Capture the cell that displays the provided text and extract its [X, Y] central coordinate. 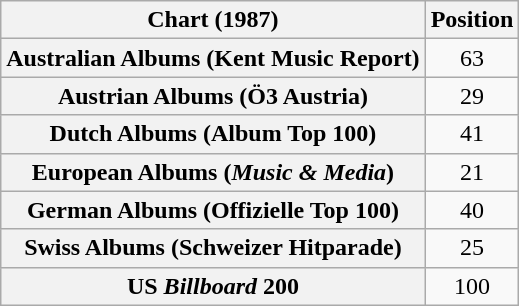
Austrian Albums (Ö3 Austria) [213, 96]
Dutch Albums (Album Top 100) [213, 134]
Swiss Albums (Schweizer Hitparade) [213, 248]
25 [472, 248]
German Albums (Offizielle Top 100) [213, 210]
US Billboard 200 [213, 286]
100 [472, 286]
40 [472, 210]
41 [472, 134]
29 [472, 96]
Australian Albums (Kent Music Report) [213, 58]
21 [472, 172]
Chart (1987) [213, 20]
Position [472, 20]
63 [472, 58]
European Albums (Music & Media) [213, 172]
